From the cell containing the given text, extract its center point as (X, Y) coordinate. 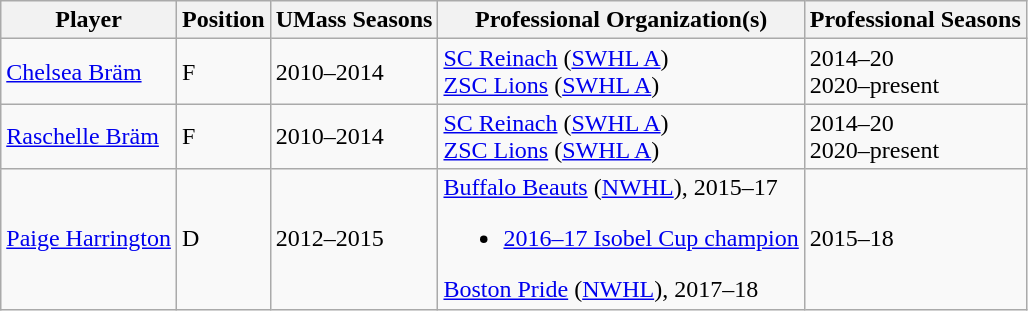
Buffalo Beauts (NWHL), 2015–172016–17 Isobel Cup championBoston Pride (NWHL), 2017–18 (621, 239)
2012–2015 (354, 239)
D (223, 239)
Chelsea Bräm (89, 72)
Professional Seasons (915, 20)
Raschelle Bräm (89, 136)
2015–18 (915, 239)
Player (89, 20)
Professional Organization(s) (621, 20)
Position (223, 20)
UMass Seasons (354, 20)
Paige Harrington (89, 239)
